Provide the (x, y) coordinate of the cell's center where the given text is located.  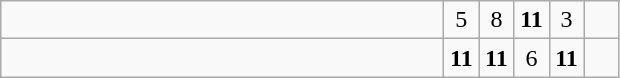
5 (462, 20)
6 (532, 58)
8 (496, 20)
3 (566, 20)
